Capture the cell that displays the provided text and extract its [X, Y] central coordinate. 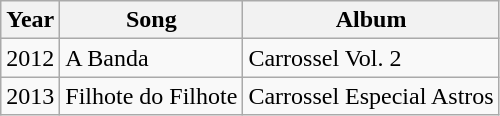
2012 [30, 58]
Year [30, 20]
Album [371, 20]
Carrossel Vol. 2 [371, 58]
Filhote do Filhote [152, 96]
Song [152, 20]
A Banda [152, 58]
Carrossel Especial Astros [371, 96]
2013 [30, 96]
